From the cell containing the given text, extract its center point as (x, y) coordinate. 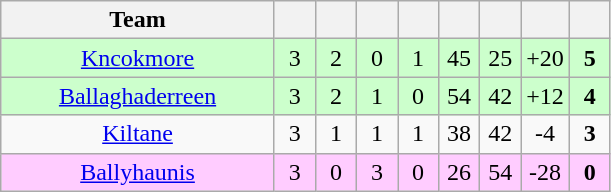
+20 (546, 58)
25 (500, 58)
26 (460, 172)
45 (460, 58)
Ballaghaderreen (138, 96)
-28 (546, 172)
Team (138, 20)
4 (590, 96)
38 (460, 134)
5 (590, 58)
Ballyhaunis (138, 172)
Kncokmore (138, 58)
+12 (546, 96)
Kiltane (138, 134)
-4 (546, 134)
